From the cell containing the given text, extract its center point as [X, Y] coordinate. 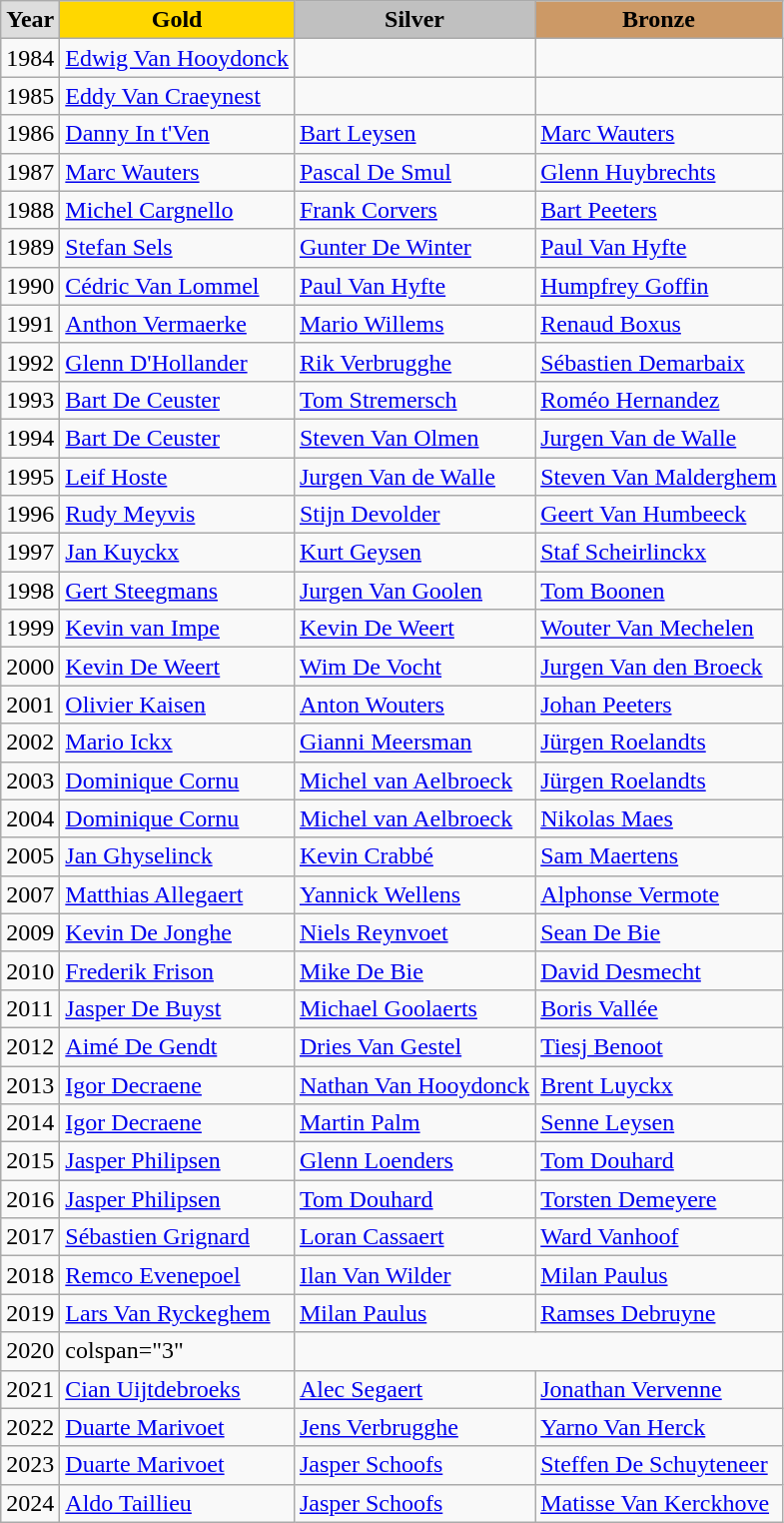
Steven Van Malderghem [659, 477]
Yarno Van Herck [659, 1427]
Jasper De Buyst [178, 1008]
Lars Van Ryckeghem [178, 1313]
1986 [30, 134]
Martin Palm [413, 1123]
Jurgen Van den Broeck [659, 667]
Olivier Kaisen [178, 705]
Eddy Van Craeynest [178, 96]
1991 [30, 324]
Stijn Devolder [413, 515]
Bart Leysen [413, 134]
Bart Peeters [659, 210]
2019 [30, 1313]
2020 [30, 1351]
Ward Vanhoof [659, 1237]
Matthias Allegaert [178, 894]
1995 [30, 477]
1992 [30, 362]
Aimé De Gendt [178, 1046]
Jan Kuyckx [178, 553]
Anton Wouters [413, 705]
Johan Peeters [659, 705]
2018 [30, 1275]
Kevin Crabbé [413, 856]
Michael Goolaerts [413, 1008]
2004 [30, 818]
Edwig Van Hooydonck [178, 58]
Rudy Meyvis [178, 515]
Mario Ickx [178, 743]
Cédric Van Lommel [178, 286]
2014 [30, 1123]
2009 [30, 932]
Remco Evenepoel [178, 1275]
Nathan Van Hooydonck [413, 1084]
Bronze [659, 20]
2023 [30, 1465]
Gunter De Winter [413, 248]
Leif Hoste [178, 477]
Glenn Loenders [413, 1161]
Dries Van Gestel [413, 1046]
1985 [30, 96]
2021 [30, 1389]
Tom Boonen [659, 591]
Jens Verbrugghe [413, 1427]
Yannick Wellens [413, 894]
1987 [30, 172]
Anthon Vermaerke [178, 324]
Pascal De Smul [413, 172]
Torsten Demeyere [659, 1199]
Danny In t'Ven [178, 134]
Jurgen Van Goolen [413, 591]
Alec Segaert [413, 1389]
Nikolas Maes [659, 818]
Niels Reynvoet [413, 932]
Wouter Van Mechelen [659, 629]
2013 [30, 1084]
Kevin De Jonghe [178, 932]
Aldo Taillieu [178, 1503]
Frederik Frison [178, 970]
2010 [30, 970]
Stefan Sels [178, 248]
Senne Leysen [659, 1123]
1990 [30, 286]
1993 [30, 400]
Kurt Geysen [413, 553]
2016 [30, 1199]
Glenn D'Hollander [178, 362]
Sébastien Grignard [178, 1237]
Loran Cassaert [413, 1237]
1997 [30, 553]
David Desmecht [659, 970]
Mike De Bie [413, 970]
2005 [30, 856]
Mario Willems [413, 324]
Year [30, 20]
1989 [30, 248]
Brent Luyckx [659, 1084]
Ramses Debruyne [659, 1313]
2011 [30, 1008]
Humpfrey Goffin [659, 286]
Gert Steegmans [178, 591]
2024 [30, 1503]
Ilan Van Wilder [413, 1275]
2003 [30, 780]
Silver [413, 20]
Tom Stremersch [413, 400]
Gold [178, 20]
2001 [30, 705]
1984 [30, 58]
Glenn Huybrechts [659, 172]
Jan Ghyselinck [178, 856]
1994 [30, 438]
Kevin van Impe [178, 629]
Steffen De Schuyteneer [659, 1465]
2007 [30, 894]
2000 [30, 667]
Sean De Bie [659, 932]
Roméo Hernandez [659, 400]
Tiesj Benoot [659, 1046]
Sébastien Demarbaix [659, 362]
2015 [30, 1161]
1998 [30, 591]
Sam Maertens [659, 856]
Renaud Boxus [659, 324]
2017 [30, 1237]
2022 [30, 1427]
Alphonse Vermote [659, 894]
Steven Van Olmen [413, 438]
Michel Cargnello [178, 210]
colspan="3" [178, 1351]
Cian Uijtdebroeks [178, 1389]
Rik Verbrugghe [413, 362]
1988 [30, 210]
2012 [30, 1046]
1999 [30, 629]
Matisse Van Kerckhove [659, 1503]
Boris Vallée [659, 1008]
2002 [30, 743]
Frank Corvers [413, 210]
Gianni Meersman [413, 743]
Wim De Vocht [413, 667]
Staf Scheirlinckx [659, 553]
Geert Van Humbeeck [659, 515]
1996 [30, 515]
Jonathan Vervenne [659, 1389]
